Detect which cell encompasses the target text, then output its (x, y) center coordinate. 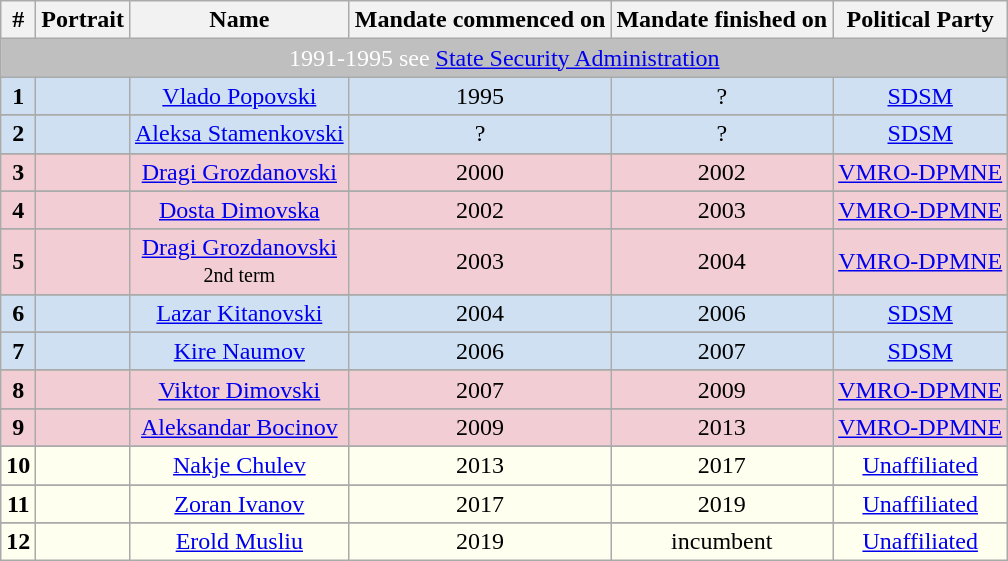
# (18, 20)
1991-1995 see State Security Administration (504, 58)
Aleksandar Bocinov (239, 427)
Kire Naumov (239, 351)
incumbent (722, 542)
Name (239, 20)
Vlado Popovski (239, 96)
Mandate finished on (722, 20)
Political Party (920, 20)
9 (18, 427)
Dragi Grozdanovski 2nd term (239, 262)
2000 (480, 172)
1 (18, 96)
12 (18, 542)
11 (18, 503)
2 (18, 134)
6 (18, 313)
4 (18, 210)
Lazar Kitanovski (239, 313)
3 (18, 172)
Portrait (83, 20)
Dragi Grozdanovski (239, 172)
8 (18, 389)
Erold Musliu (239, 542)
Dosta Dimovska (239, 210)
Viktor Dimovski (239, 389)
Aleksa Stamenkovski (239, 134)
Nakje Chulev (239, 465)
Mandate commenced on (480, 20)
Zoran Ivanov (239, 503)
5 (18, 262)
1995 (480, 96)
10 (18, 465)
7 (18, 351)
